Determine the [x, y] coordinate at the center of the cell enclosing the given text.  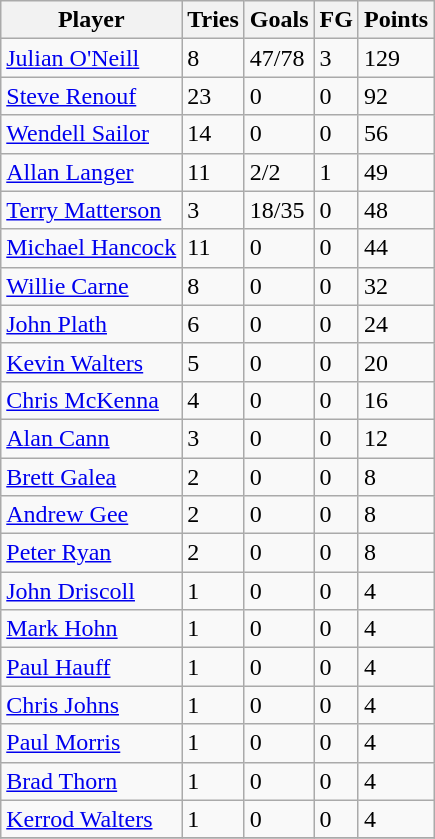
Chris McKenna [92, 400]
6 [214, 324]
Willie Carne [92, 286]
Chris Johns [92, 705]
47/78 [279, 58]
32 [396, 286]
Tries [214, 20]
Player [92, 20]
Michael Hancock [92, 248]
2/2 [279, 172]
Points [396, 20]
Brad Thorn [92, 781]
Goals [279, 20]
Steve Renouf [92, 96]
56 [396, 134]
18/35 [279, 210]
Andrew Gee [92, 515]
20 [396, 362]
49 [396, 172]
48 [396, 210]
Terry Matterson [92, 210]
23 [214, 96]
Brett Galea [92, 477]
92 [396, 96]
Wendell Sailor [92, 134]
16 [396, 400]
Julian O'Neill [92, 58]
Peter Ryan [92, 553]
Paul Morris [92, 743]
12 [396, 438]
John Driscoll [92, 591]
Kerrod Walters [92, 819]
Kevin Walters [92, 362]
44 [396, 248]
14 [214, 134]
FG [336, 20]
Alan Cann [92, 438]
129 [396, 58]
Paul Hauff [92, 667]
Allan Langer [92, 172]
5 [214, 362]
Mark Hohn [92, 629]
24 [396, 324]
John Plath [92, 324]
